Identify which cell holds the provided text, then report its (X, Y) central coordinate. 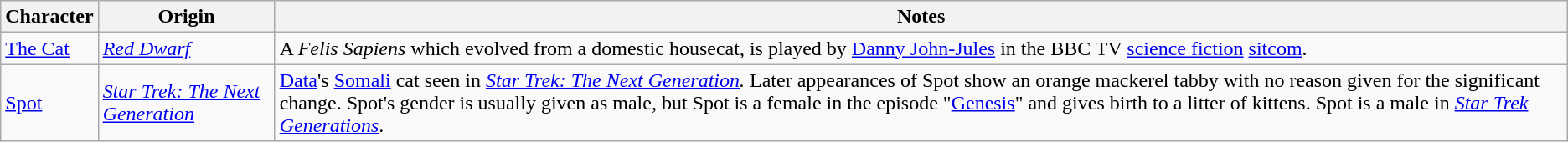
The Cat (49, 48)
Notes (921, 17)
Star Trek: The Next Generation (186, 103)
Red Dwarf (186, 48)
Origin (186, 17)
Character (49, 17)
Spot (49, 103)
A Felis Sapiens which evolved from a domestic housecat, is played by Danny John-Jules in the BBC TV science fiction sitcom. (921, 48)
